Extract the [X, Y] coordinate from the center of the cell holding the provided text.  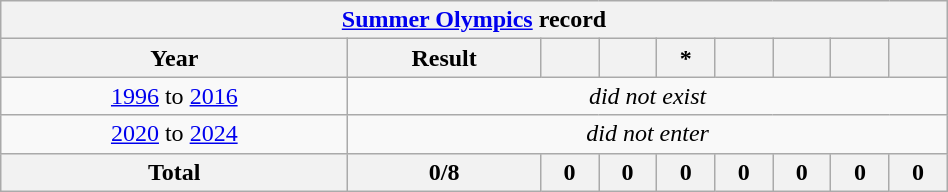
0/8 [444, 172]
Result [444, 58]
1996 to 2016 [174, 96]
* [686, 58]
did not exist [648, 96]
Year [174, 58]
Summer Olympics record [474, 20]
2020 to 2024 [174, 134]
Total [174, 172]
did not enter [648, 134]
